Detect which cell encompasses the target text, then output its [x, y] center coordinate. 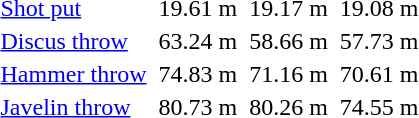
58.66 m [289, 41]
74.83 m [198, 74]
71.16 m [289, 74]
63.24 m [198, 41]
